For the text-containing cell, return its midpoint in [X, Y] coordinate format. 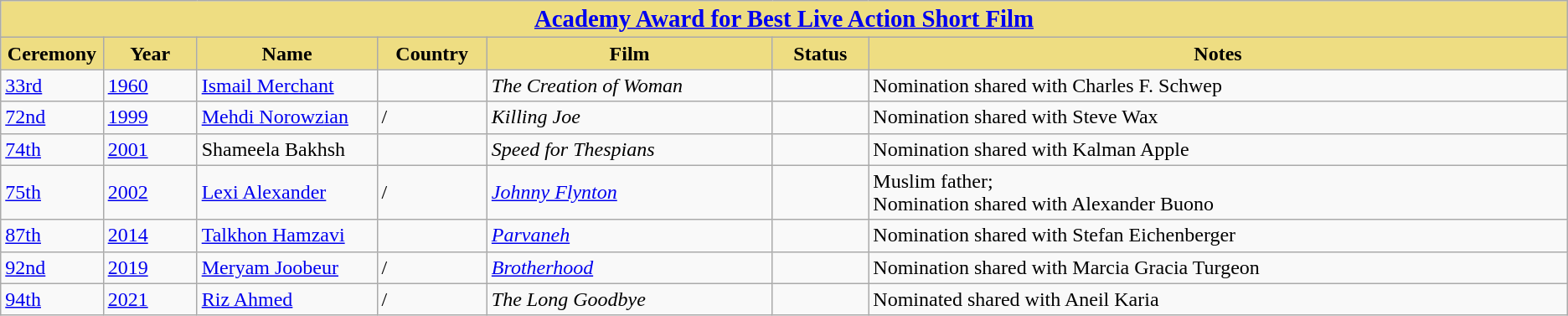
2021 [150, 299]
74th [52, 149]
87th [52, 236]
Riz Ahmed [286, 299]
Brotherhood [630, 267]
Muslim father;Nomination shared with Alexander Buono [1218, 193]
Shameela Bakhsh [286, 149]
Year [150, 54]
Name [286, 54]
The Creation of Woman [630, 85]
Nomination shared with Kalman Apple [1218, 149]
72nd [52, 117]
1999 [150, 117]
Film [630, 54]
Mehdi Norowzian [286, 117]
Ceremony [52, 54]
2001 [150, 149]
Country [432, 54]
Notes [1218, 54]
Killing Joe [630, 117]
1960 [150, 85]
Meryam Joobeur [286, 267]
2019 [150, 267]
Johnny Flynton [630, 193]
The Long Goodbye [630, 299]
Lexi Alexander [286, 193]
75th [52, 193]
Parvaneh [630, 236]
Nomination shared with Steve Wax [1218, 117]
92nd [52, 267]
Talkhon Hamzavi [286, 236]
2002 [150, 193]
Nomination shared with Marcia Gracia Turgeon [1218, 267]
Speed for Thespians [630, 149]
Academy Award for Best Live Action Short Film [784, 19]
94th [52, 299]
Nomination shared with Charles F. Schwep [1218, 85]
Nominated shared with Aneil Karia [1218, 299]
Status [821, 54]
Ismail Merchant [286, 85]
Nomination shared with Stefan Eichenberger [1218, 236]
2014 [150, 236]
33rd [52, 85]
